Capture the cell that displays the provided text and extract its (X, Y) central coordinate. 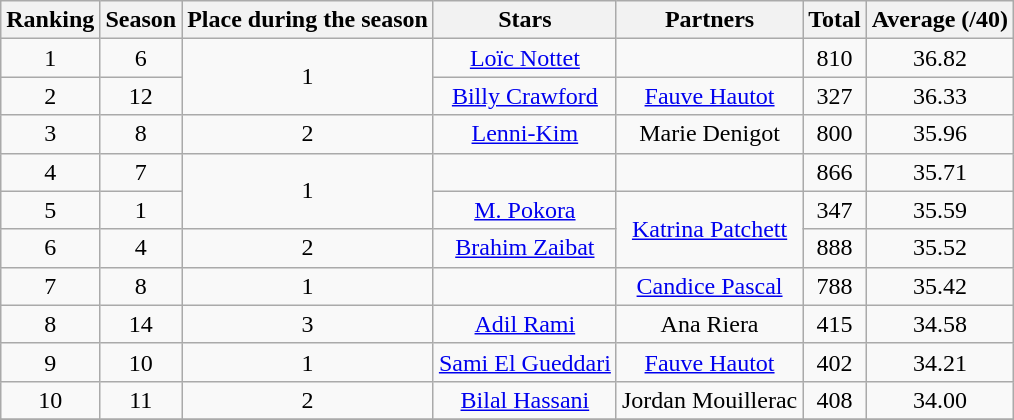
Total (835, 20)
866 (835, 172)
9 (50, 362)
14 (141, 324)
Jordan Mouillerac (709, 400)
Loïc Nottet (524, 58)
Season (141, 20)
Ana Riera (709, 324)
347 (835, 210)
788 (835, 286)
12 (141, 96)
Brahim Zaibat (524, 248)
Partners (709, 20)
11 (141, 400)
800 (835, 134)
Stars (524, 20)
327 (835, 96)
35.42 (940, 286)
35.71 (940, 172)
34.00 (940, 400)
Marie Denigot (709, 134)
Ranking (50, 20)
888 (835, 248)
Average (/40) (940, 20)
408 (835, 400)
36.33 (940, 96)
5 (50, 210)
415 (835, 324)
Adil Rami (524, 324)
Katrina Patchett (709, 229)
Place during the season (308, 20)
34.58 (940, 324)
Sami El Gueddari (524, 362)
402 (835, 362)
36.82 (940, 58)
34.21 (940, 362)
Bilal Hassani (524, 400)
M. Pokora (524, 210)
Lenni-Kim (524, 134)
35.96 (940, 134)
810 (835, 58)
35.59 (940, 210)
Billy Crawford (524, 96)
35.52 (940, 248)
Candice Pascal (709, 286)
